Return the (X, Y) coordinate for the center point of the cell that contains the specified text.  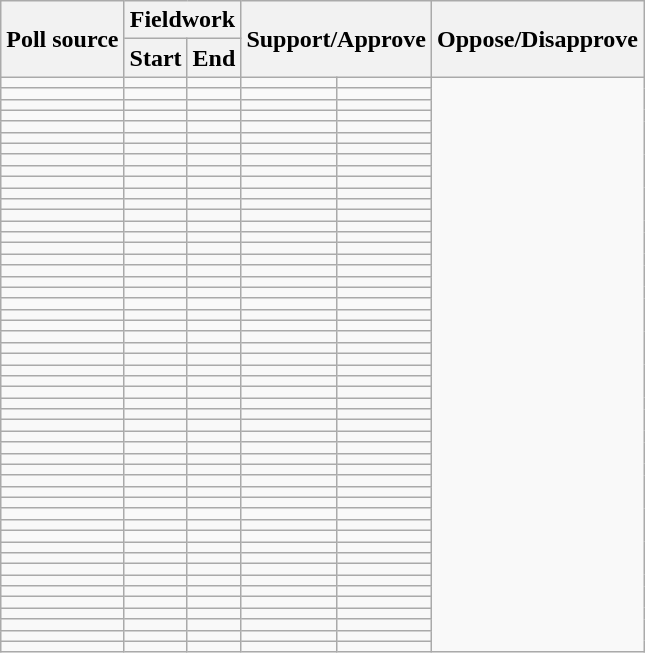
End (214, 58)
Support/Approve (336, 39)
Start (156, 58)
Fieldwork (182, 20)
Poll source (62, 39)
Oppose/Disapprove (538, 39)
